Return the [x, y] coordinate for the center point of the cell that contains the specified text.  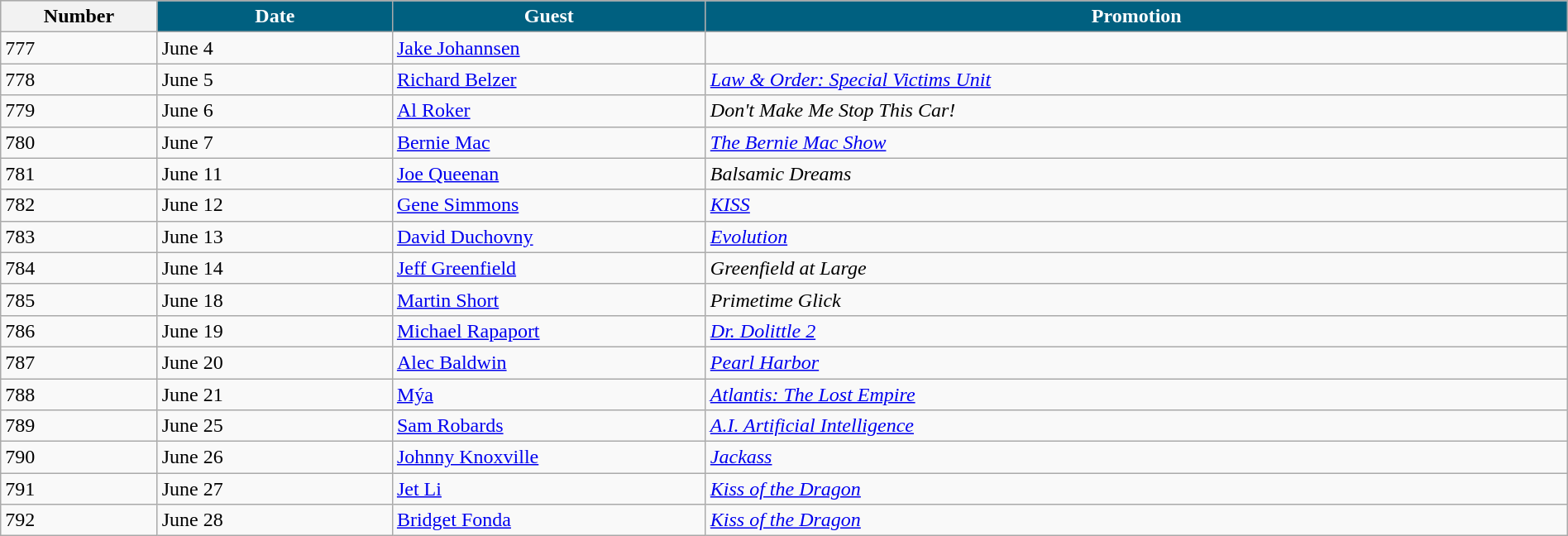
Balsamic Dreams [1136, 174]
June 27 [275, 489]
Promotion [1136, 17]
787 [79, 362]
Gene Simmons [549, 205]
Jake Johannsen [549, 48]
788 [79, 395]
Jackass [1136, 457]
June 19 [275, 331]
June 14 [275, 268]
Joe Queenan [549, 174]
Primetime Glick [1136, 299]
792 [79, 520]
781 [79, 174]
Don't Make Me Stop This Car! [1136, 111]
Jeff Greenfield [549, 268]
Greenfield at Large [1136, 268]
778 [79, 79]
June 12 [275, 205]
Bridget Fonda [549, 520]
The Bernie Mac Show [1136, 142]
Johnny Knoxville [549, 457]
June 5 [275, 79]
Atlantis: The Lost Empire [1136, 395]
782 [79, 205]
June 4 [275, 48]
777 [79, 48]
779 [79, 111]
June 28 [275, 520]
Bernie Mac [549, 142]
790 [79, 457]
Guest [549, 17]
June 7 [275, 142]
784 [79, 268]
Michael Rapaport [549, 331]
Number [79, 17]
Mýa [549, 395]
785 [79, 299]
791 [79, 489]
786 [79, 331]
Richard Belzer [549, 79]
Pearl Harbor [1136, 362]
Jet Li [549, 489]
Alec Baldwin [549, 362]
Al Roker [549, 111]
June 6 [275, 111]
June 25 [275, 426]
Sam Robards [549, 426]
Evolution [1136, 237]
Law & Order: Special Victims Unit [1136, 79]
June 21 [275, 395]
KISS [1136, 205]
June 26 [275, 457]
June 18 [275, 299]
780 [79, 142]
Date [275, 17]
Martin Short [549, 299]
June 13 [275, 237]
June 20 [275, 362]
Dr. Dolittle 2 [1136, 331]
A.I. Artificial Intelligence [1136, 426]
783 [79, 237]
David Duchovny [549, 237]
789 [79, 426]
June 11 [275, 174]
